Output the [x, y] coordinate of the center of the cell containing the given text.  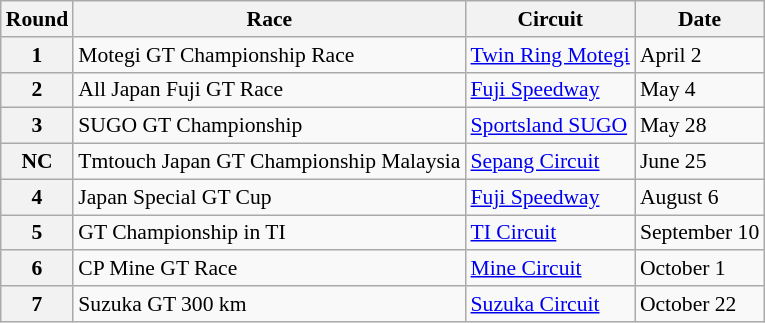
6 [38, 269]
Date [700, 19]
TI Circuit [550, 233]
October 22 [700, 304]
Suzuka GT 300 km [269, 304]
April 2 [700, 55]
Mine Circuit [550, 269]
Motegi GT Championship Race [269, 55]
May 4 [700, 90]
4 [38, 197]
SUGO GT Championship [269, 126]
June 25 [700, 162]
Japan Special GT Cup [269, 197]
September 10 [700, 233]
1 [38, 55]
Twin Ring Motegi [550, 55]
May 28 [700, 126]
Race [269, 19]
Tmtouch Japan GT Championship Malaysia [269, 162]
Sportsland SUGO [550, 126]
CP Mine GT Race [269, 269]
7 [38, 304]
Suzuka Circuit [550, 304]
3 [38, 126]
August 6 [700, 197]
All Japan Fuji GT Race [269, 90]
Circuit [550, 19]
5 [38, 233]
Round [38, 19]
Sepang Circuit [550, 162]
2 [38, 90]
October 1 [700, 269]
GT Championship in TI [269, 233]
NC [38, 162]
